Determine the (x, y) coordinate at the center of the cell enclosing the given text.  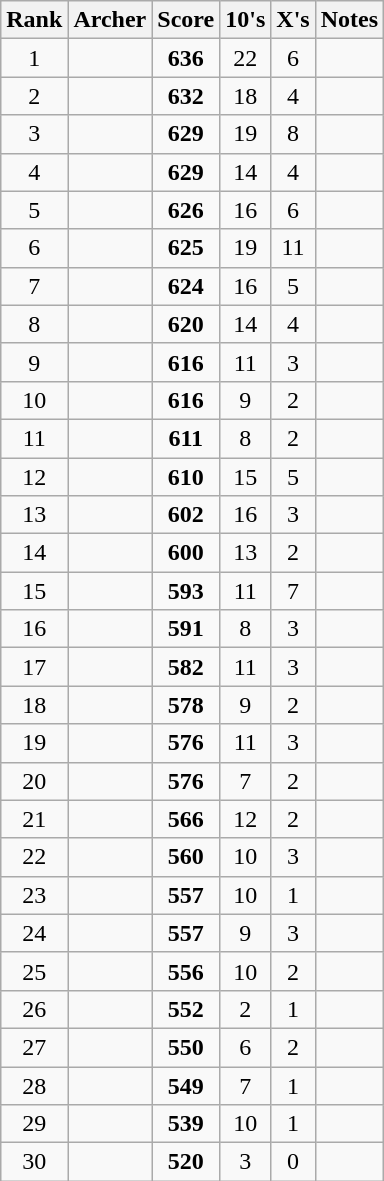
560 (186, 857)
556 (186, 971)
620 (186, 324)
550 (186, 1047)
582 (186, 667)
578 (186, 705)
591 (186, 629)
602 (186, 515)
30 (34, 1162)
636 (186, 58)
27 (34, 1047)
29 (34, 1124)
28 (34, 1085)
20 (34, 781)
23 (34, 895)
X's (293, 20)
Rank (34, 20)
21 (34, 819)
539 (186, 1124)
549 (186, 1085)
624 (186, 286)
Notes (349, 20)
Archer (110, 20)
26 (34, 1009)
24 (34, 933)
10's (246, 20)
611 (186, 438)
520 (186, 1162)
17 (34, 667)
0 (293, 1162)
632 (186, 96)
25 (34, 971)
593 (186, 591)
552 (186, 1009)
Score (186, 20)
566 (186, 819)
626 (186, 210)
600 (186, 553)
625 (186, 248)
610 (186, 477)
